Find where the given text appears and provide that cell's center as [X, Y] coordinate. 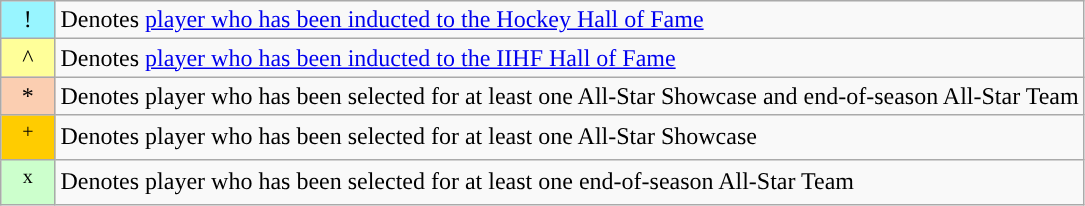
Denotes player who has been selected for at least one All-Star Showcase [570, 138]
Denotes player who has been selected for at least one end-of-season All-Star Team [570, 182]
Denotes player who has been inducted to the Hockey Hall of Fame [570, 20]
! [28, 20]
Denotes player who has been selected for at least one All-Star Showcase and end-of-season All-Star Team [570, 96]
+ [28, 138]
^ [28, 58]
Denotes player who has been inducted to the IIHF Hall of Fame [570, 58]
* [28, 96]
x [28, 182]
